Pinpoint the cell where the given text exists, returning its (X, Y) midpoint coordinate. 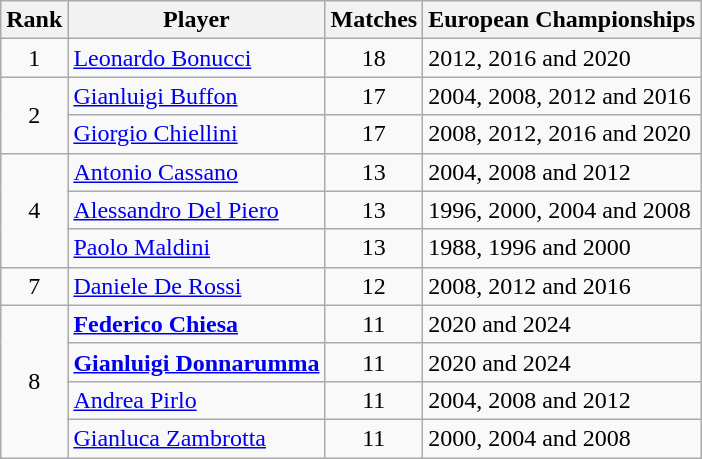
Giorgio Chiellini (196, 134)
2000, 2004 and 2008 (562, 438)
Daniele De Rossi (196, 286)
12 (374, 286)
Paolo Maldini (196, 248)
18 (374, 58)
Federico Chiesa (196, 324)
1996, 2000, 2004 and 2008 (562, 210)
Player (196, 20)
Alessandro Del Piero (196, 210)
European Championships (562, 20)
8 (34, 381)
2012, 2016 and 2020 (562, 58)
1988, 1996 and 2000 (562, 248)
Andrea Pirlo (196, 400)
Gianluca Zambrotta (196, 438)
2008, 2012, 2016 and 2020 (562, 134)
1 (34, 58)
2008, 2012 and 2016 (562, 286)
2004, 2008, 2012 and 2016 (562, 96)
Matches (374, 20)
Gianluigi Donnarumma (196, 362)
Gianluigi Buffon (196, 96)
Leonardo Bonucci (196, 58)
Antonio Cassano (196, 172)
Rank (34, 20)
2 (34, 115)
4 (34, 210)
7 (34, 286)
